From the cell containing the given text, extract its center point as (x, y) coordinate. 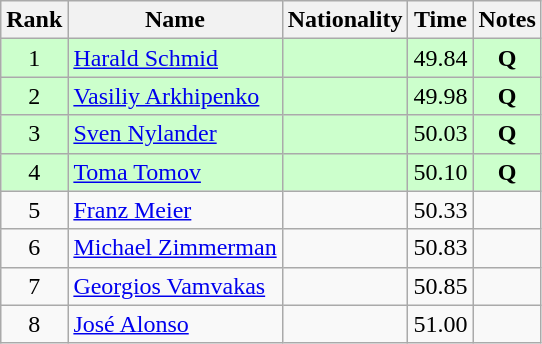
49.84 (440, 58)
Nationality (345, 20)
Time (440, 20)
Toma Tomov (175, 172)
José Alonso (175, 324)
3 (34, 134)
50.83 (440, 248)
49.98 (440, 96)
8 (34, 324)
50.10 (440, 172)
6 (34, 248)
Franz Meier (175, 210)
5 (34, 210)
51.00 (440, 324)
Notes (507, 20)
1 (34, 58)
Name (175, 20)
Rank (34, 20)
Georgios Vamvakas (175, 286)
50.03 (440, 134)
7 (34, 286)
Michael Zimmerman (175, 248)
2 (34, 96)
Harald Schmid (175, 58)
Sven Nylander (175, 134)
50.85 (440, 286)
4 (34, 172)
Vasiliy Arkhipenko (175, 96)
50.33 (440, 210)
